Detect which cell encompasses the target text, then output its (X, Y) center coordinate. 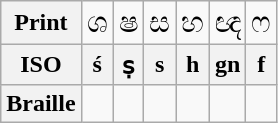
h (193, 65)
ෂ (128, 23)
gn (228, 65)
ඥ (228, 23)
ෆ (262, 23)
ශ (97, 23)
ස (160, 23)
Print (41, 23)
Braille (41, 103)
ś (97, 65)
ṣ (128, 65)
s (160, 65)
f (262, 65)
ISO (41, 65)
හ (193, 23)
